Provide the [X, Y] coordinate of the cell's center where the given text is located.  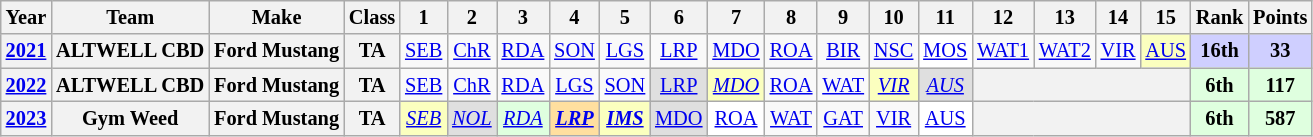
14 [1118, 17]
587 [1280, 118]
2023 [26, 118]
Rank [1220, 17]
Team [130, 17]
13 [1065, 17]
Year [26, 17]
Gym Weed [130, 118]
4 [574, 17]
1 [424, 17]
3 [524, 17]
8 [792, 17]
GAT [843, 118]
11 [945, 17]
9 [843, 17]
6 [678, 17]
7 [736, 17]
117 [1280, 85]
16th [1220, 51]
12 [1003, 17]
BIR [843, 51]
NOL [472, 118]
MOS [945, 51]
10 [894, 17]
Make [276, 17]
2 [472, 17]
WAT2 [1065, 51]
NSC [894, 51]
2021 [26, 51]
5 [625, 17]
15 [1165, 17]
Points [1280, 17]
2022 [26, 85]
IMS [625, 118]
33 [1280, 51]
Class [372, 17]
WAT1 [1003, 51]
